Search for the cell housing the specified text and yield its [X, Y] center coordinate. 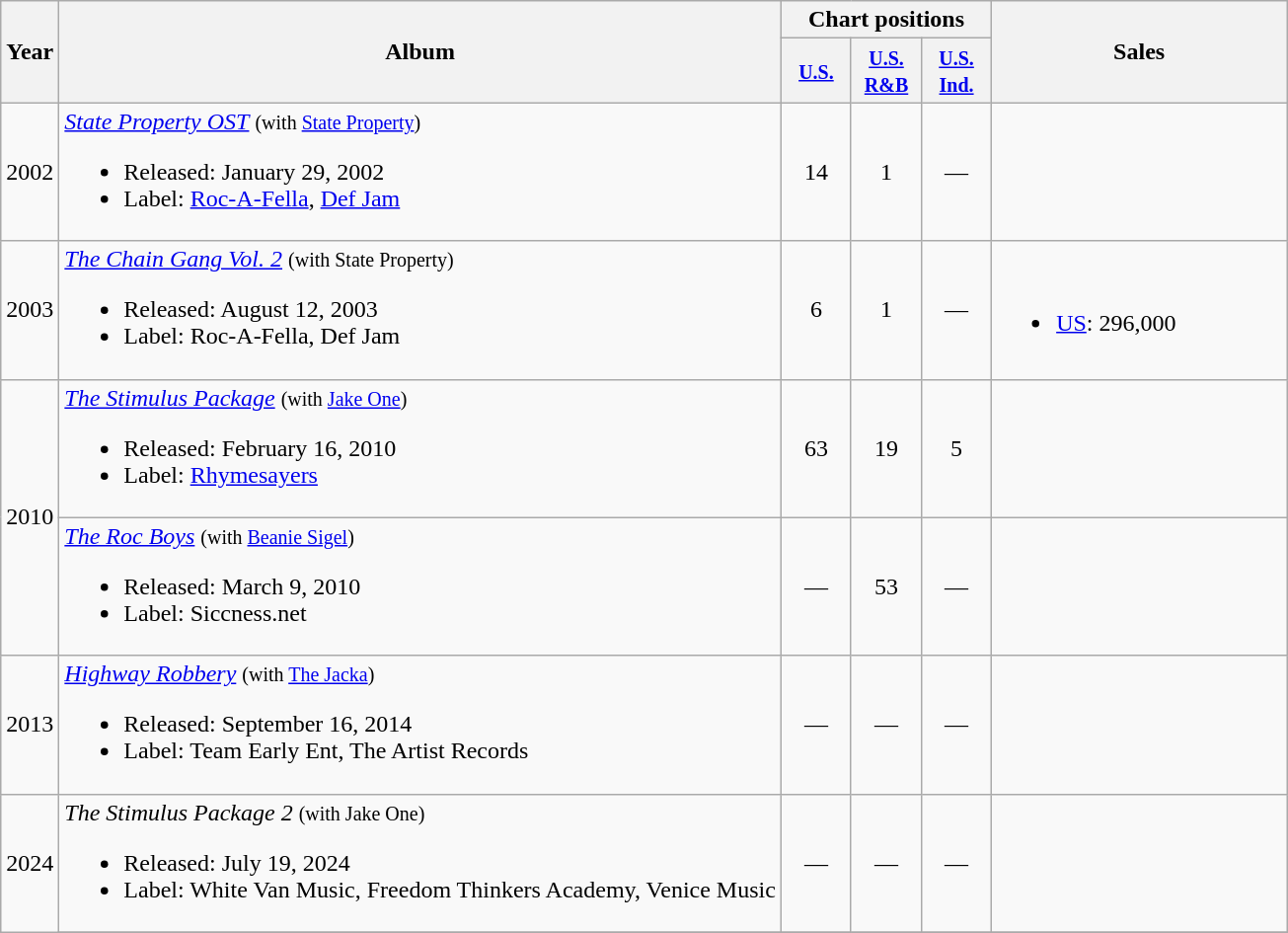
2010 [30, 517]
53 [886, 586]
The Roc Boys (with Beanie Sigel)Released: March 9, 2010Label: Siccness.net [420, 586]
U.S. R&B [886, 71]
6 [815, 310]
Sales [1139, 51]
Highway Robbery (with The Jacka)Released: September 16, 2014Label: Team Early Ent, The Artist Records [420, 725]
Year [30, 51]
The Chain Gang Vol. 2 (with State Property)Released: August 12, 2003Label: Roc-A-Fella, Def Jam [420, 310]
U.S. [815, 71]
14 [815, 172]
Chart positions [886, 20]
19 [886, 448]
2024 [30, 863]
The Stimulus Package (with Jake One)Released: February 16, 2010Label: Rhymesayers [420, 448]
2002 [30, 172]
Album [420, 51]
63 [815, 448]
5 [957, 448]
2013 [30, 725]
State Property OST (with State Property)Released: January 29, 2002Label: Roc-A-Fella, Def Jam [420, 172]
The Stimulus Package 2 (with Jake One)Released: July 19, 2024Label: White Van Music, Freedom Thinkers Academy, Venice Music [420, 863]
U.S. Ind. [957, 71]
2003 [30, 310]
US: 296,000 [1139, 310]
